Provide the (x, y) coordinate of the cell's center where the given text is located.  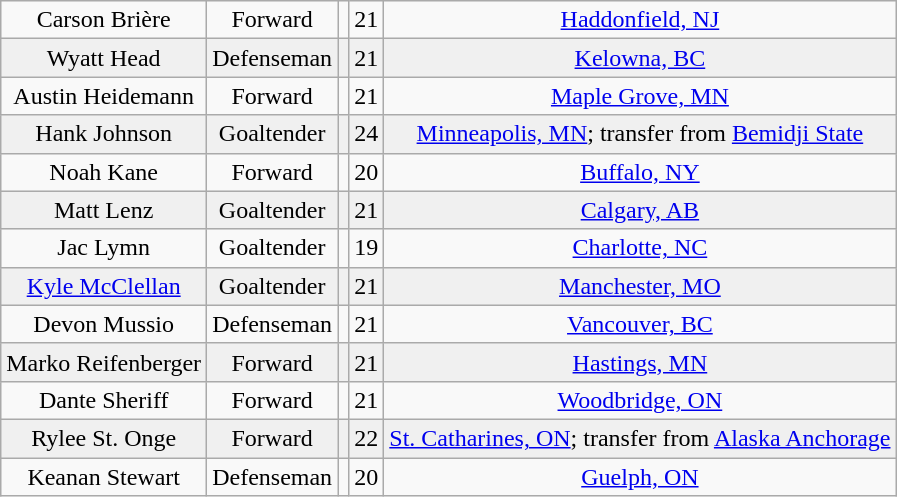
Dante Sheriff (104, 400)
Keanan Stewart (104, 477)
Guelph, ON (640, 477)
St. Catharines, ON; transfer from Alaska Anchorage (640, 438)
Vancouver, BC (640, 324)
Carson Brière (104, 20)
19 (366, 248)
Matt Lenz (104, 210)
Buffalo, NY (640, 172)
22 (366, 438)
Hastings, MN (640, 362)
Devon Mussio (104, 324)
Maple Grove, MN (640, 96)
Calgary, AB (640, 210)
Marko Reifenberger (104, 362)
Manchester, MO (640, 286)
Noah Kane (104, 172)
Minneapolis, MN; transfer from Bemidji State (640, 134)
Haddonfield, NJ (640, 20)
Kelowna, BC (640, 58)
Austin Heidemann (104, 96)
24 (366, 134)
Jac Lymn (104, 248)
Kyle McClellan (104, 286)
Rylee St. Onge (104, 438)
Woodbridge, ON (640, 400)
Charlotte, NC (640, 248)
Hank Johnson (104, 134)
Wyatt Head (104, 58)
